Find where the given text appears and provide that cell's center as [x, y] coordinate. 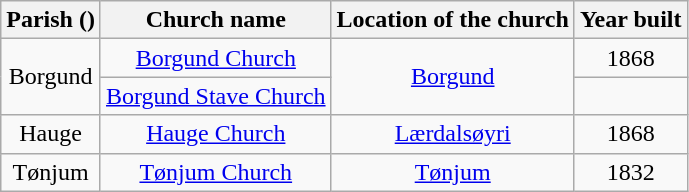
Tønjum Church [216, 172]
Hauge Church [216, 134]
Borgund Church [216, 58]
Church name [216, 20]
Lærdalsøyri [452, 134]
Hauge [51, 134]
Year built [630, 20]
Location of the church [452, 20]
1832 [630, 172]
Borgund Stave Church [216, 96]
Parish () [51, 20]
